Provide the [x, y] coordinate of the cell's center where the given text is located.  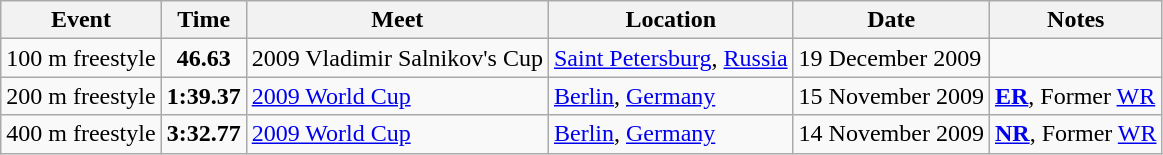
400 m freestyle [81, 134]
Time [204, 20]
3:32.77 [204, 134]
NR, Former WR [1076, 134]
100 m freestyle [81, 58]
ER, Former WR [1076, 96]
19 December 2009 [891, 58]
1:39.37 [204, 96]
Saint Petersburg, Russia [670, 58]
15 November 2009 [891, 96]
Notes [1076, 20]
Location [670, 20]
2009 Vladimir Salnikov's Cup [397, 58]
14 November 2009 [891, 134]
Meet [397, 20]
46.63 [204, 58]
Date [891, 20]
200 m freestyle [81, 96]
Event [81, 20]
